For the text-containing cell, return its midpoint in (X, Y) coordinate format. 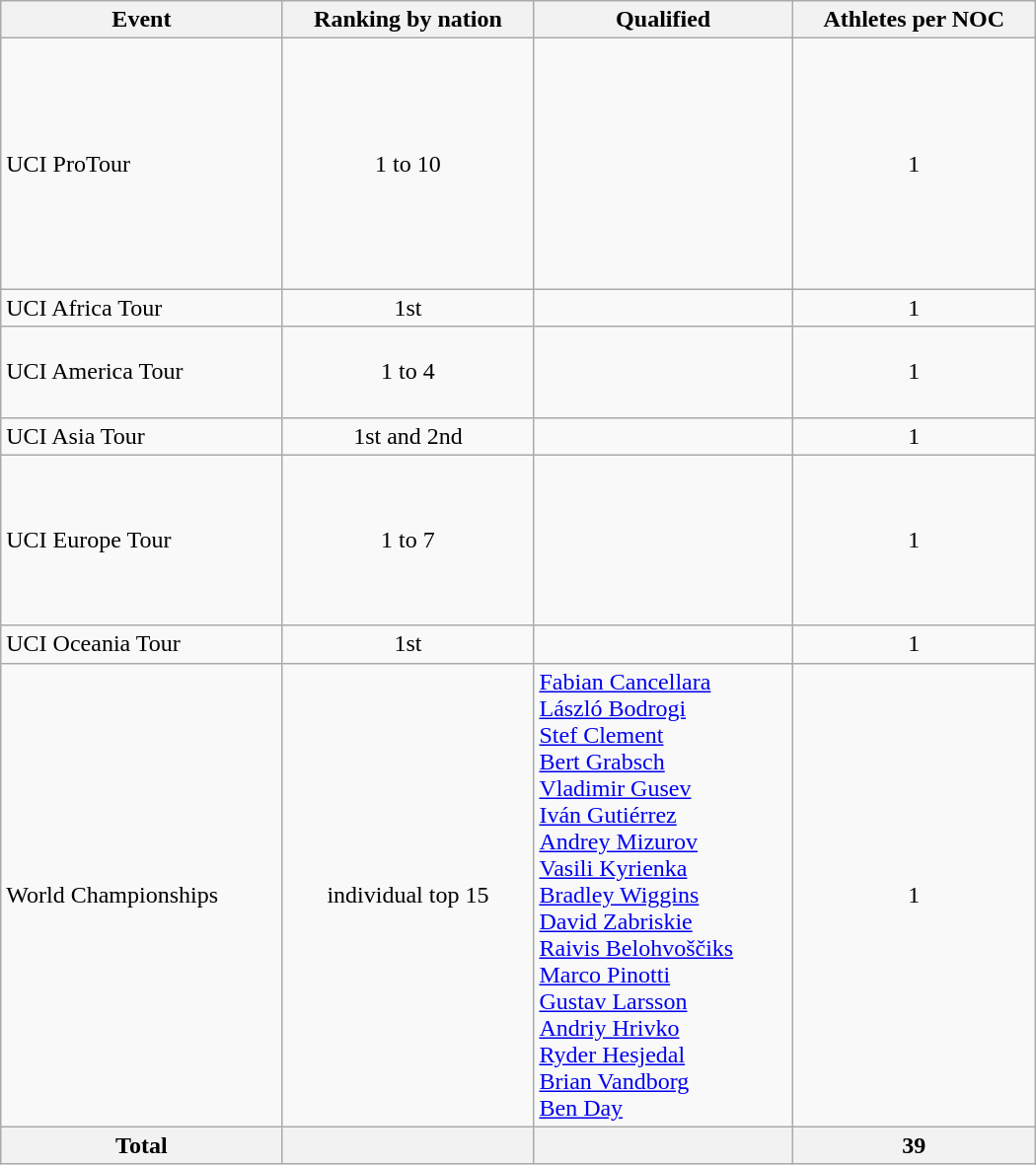
UCI Europe Tour (142, 541)
individual top 15 (408, 895)
1 to 7 (408, 541)
UCI America Tour (142, 372)
Total (142, 1145)
1 to 4 (408, 372)
UCI Asia Tour (142, 436)
Event (142, 20)
1st and 2nd (408, 436)
39 (914, 1145)
Qualified (663, 20)
UCI Africa Tour (142, 308)
Ranking by nation (408, 20)
World Championships (142, 895)
UCI Oceania Tour (142, 644)
UCI ProTour (142, 164)
1 to 10 (408, 164)
Athletes per NOC (914, 20)
